For the text-containing cell, return its midpoint in (x, y) coordinate format. 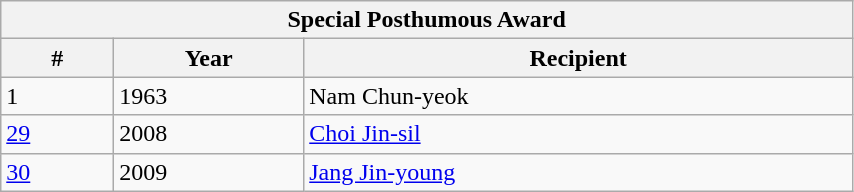
1 (58, 96)
Nam Chun-yeok (578, 96)
Recipient (578, 58)
Year (209, 58)
Choi Jin-sil (578, 134)
Special Posthumous Award (427, 20)
30 (58, 172)
2008 (209, 134)
29 (58, 134)
1963 (209, 96)
# (58, 58)
Jang Jin-young (578, 172)
2009 (209, 172)
